Find where the given text appears and provide that cell's center as (X, Y) coordinate. 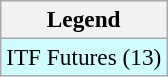
ITF Futures (13) (84, 57)
Legend (84, 19)
